Find where the given text appears and provide that cell's center as (x, y) coordinate. 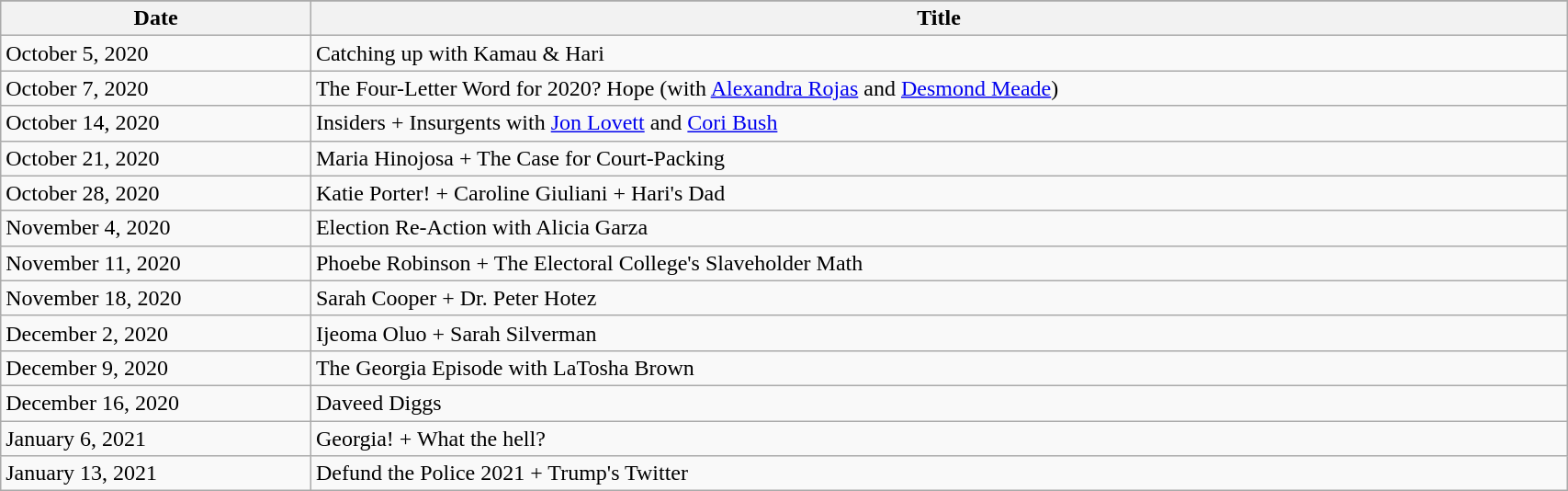
Defund the Police 2021 + Trump's Twitter (939, 474)
October 14, 2020 (156, 123)
October 28, 2020 (156, 193)
January 13, 2021 (156, 474)
The Four-Letter Word for 2020? Hope (with Alexandra Rojas and Desmond Meade) (939, 88)
Election Re-Action with Alicia Garza (939, 228)
Date (156, 18)
October 21, 2020 (156, 158)
December 2, 2020 (156, 333)
Title (939, 18)
Sarah Cooper + Dr. Peter Hotez (939, 298)
Insiders + Insurgents with Jon Lovett and Cori Bush (939, 123)
Georgia! + What the hell? (939, 439)
January 6, 2021 (156, 439)
Maria Hinojosa + The Case for Court-Packing (939, 158)
November 18, 2020 (156, 298)
December 9, 2020 (156, 368)
December 16, 2020 (156, 403)
November 4, 2020 (156, 228)
Katie Porter! + Caroline Giuliani + Hari's Dad (939, 193)
The Georgia Episode with LaTosha Brown (939, 368)
Phoebe Robinson + The Electoral College's Slaveholder Math (939, 263)
November 11, 2020 (156, 263)
Ijeoma Oluo + Sarah Silverman (939, 333)
Catching up with Kamau & Hari (939, 53)
October 7, 2020 (156, 88)
October 5, 2020 (156, 53)
Daveed Diggs (939, 403)
